Search for the cell housing the specified text and yield its (X, Y) center coordinate. 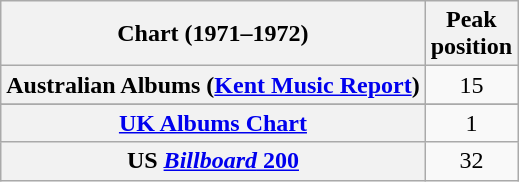
15 (471, 85)
US Billboard 200 (213, 161)
Peakposition (471, 34)
UK Albums Chart (213, 123)
1 (471, 123)
32 (471, 161)
Chart (1971–1972) (213, 34)
Australian Albums (Kent Music Report) (213, 85)
